Determine the [x, y] coordinate at the center of the cell enclosing the given text.  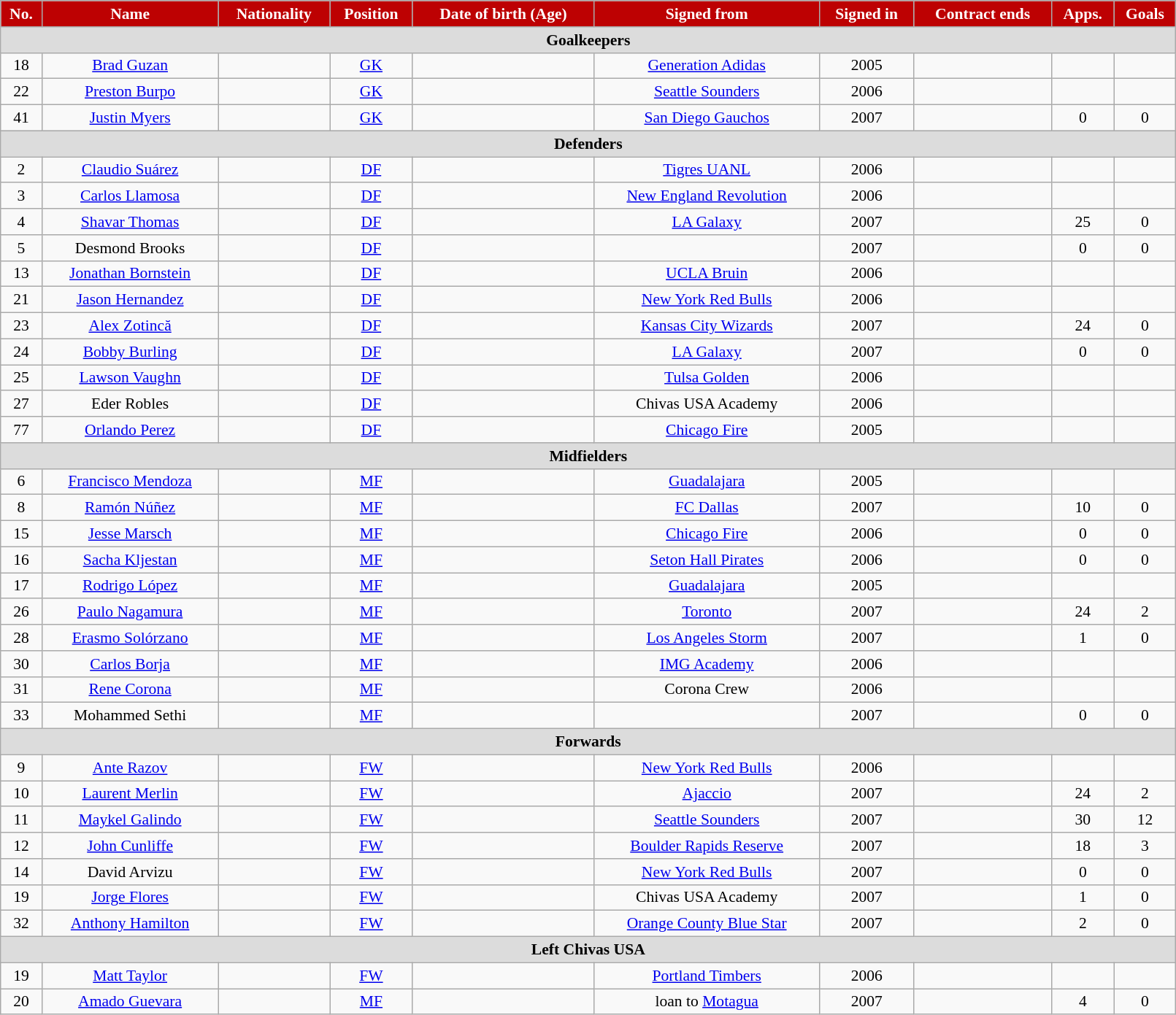
Mohammed Sethi [130, 716]
Toronto [707, 612]
Shavar Thomas [130, 222]
Tulsa Golden [707, 378]
Forwards [588, 742]
Boulder Rapids Reserve [707, 846]
Position [372, 14]
UCLA Bruin [707, 274]
13 [21, 274]
Left Chivas USA [588, 950]
Signed from [707, 14]
Name [130, 14]
Carlos Llamosa [130, 196]
David Arvizu [130, 872]
Corona Crew [707, 690]
21 [21, 300]
Amado Guevara [130, 1002]
33 [21, 716]
Brad Guzan [130, 66]
loan to Motagua [707, 1002]
Jonathan Bornstein [130, 274]
Erasmo Solórzano [130, 638]
John Cunliffe [130, 846]
Eder Robles [130, 404]
Date of birth (Age) [503, 14]
9 [21, 768]
11 [21, 820]
Francisco Mendoza [130, 482]
Justin Myers [130, 118]
Signed in [867, 14]
Matt Taylor [130, 976]
Orlando Perez [130, 430]
27 [21, 404]
Nationality [274, 14]
28 [21, 638]
Midfielders [588, 456]
Carlos Borja [130, 664]
Alex Zotincă [130, 326]
Claudio Suárez [130, 170]
FC Dallas [707, 508]
Bobby Burling [130, 352]
Ante Razov [130, 768]
Ramón Núñez [130, 508]
41 [21, 118]
8 [21, 508]
23 [21, 326]
Seton Hall Pirates [707, 560]
15 [21, 534]
Tigres UANL [707, 170]
Rodrigo López [130, 586]
Sacha Kljestan [130, 560]
Apps. [1083, 14]
Contract ends [983, 14]
Preston Burpo [130, 92]
Orange County Blue Star [707, 924]
Jason Hernandez [130, 300]
32 [21, 924]
Desmond Brooks [130, 248]
Jesse Marsch [130, 534]
San Diego Gauchos [707, 118]
Generation Adidas [707, 66]
Goals [1145, 14]
Ajaccio [707, 794]
31 [21, 690]
Jorge Flores [130, 898]
22 [21, 92]
No. [21, 14]
Rene Corona [130, 690]
Kansas City Wizards [707, 326]
Maykel Galindo [130, 820]
Los Angeles Storm [707, 638]
77 [21, 430]
Goalkeepers [588, 40]
26 [21, 612]
6 [21, 482]
New England Revolution [707, 196]
20 [21, 1002]
IMG Academy [707, 664]
Laurent Merlin [130, 794]
Portland Timbers [707, 976]
Defenders [588, 144]
17 [21, 586]
16 [21, 560]
Anthony Hamilton [130, 924]
Paulo Nagamura [130, 612]
Lawson Vaughn [130, 378]
14 [21, 872]
5 [21, 248]
